Capture the cell that displays the provided text and extract its (x, y) central coordinate. 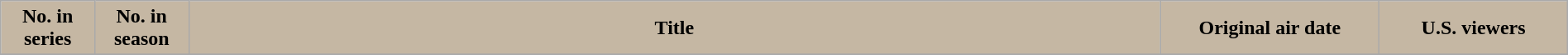
No. inseries (48, 28)
Title (675, 28)
U.S. viewers (1474, 28)
Original air date (1270, 28)
No. inseason (141, 28)
